Detect which cell encompasses the target text, then output its [X, Y] center coordinate. 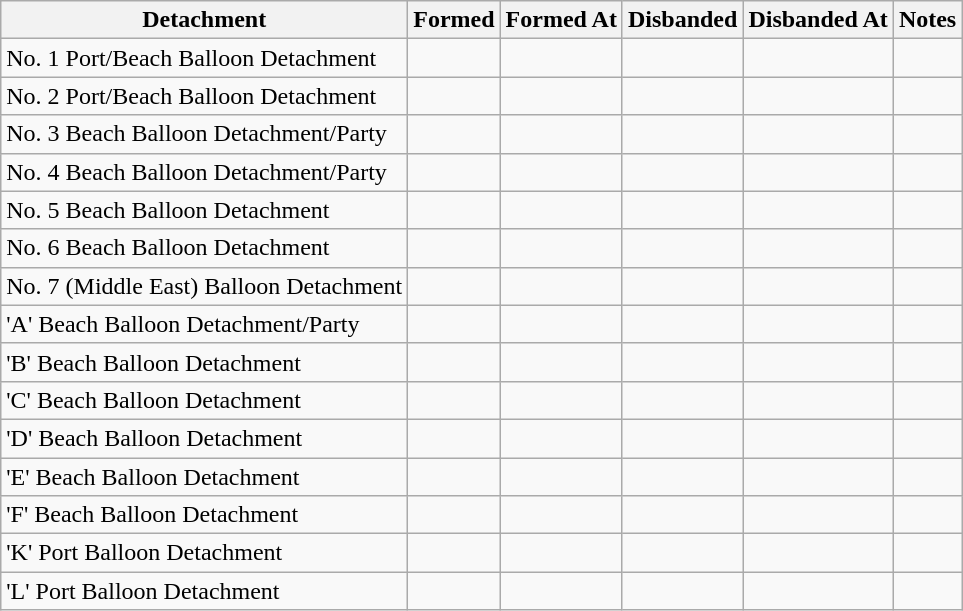
No. 3 Beach Balloon Detachment/Party [204, 134]
No. 4 Beach Balloon Detachment/Party [204, 172]
'A' Beach Balloon Detachment/Party [204, 324]
Disbanded [682, 20]
'B' Beach Balloon Detachment [204, 362]
Formed At [561, 20]
'K' Port Balloon Detachment [204, 553]
'D' Beach Balloon Detachment [204, 438]
'L' Port Balloon Detachment [204, 591]
Notes [927, 20]
No. 2 Port/Beach Balloon Detachment [204, 96]
No. 5 Beach Balloon Detachment [204, 210]
Disbanded At [818, 20]
'F' Beach Balloon Detachment [204, 515]
'E' Beach Balloon Detachment [204, 477]
No. 6 Beach Balloon Detachment [204, 248]
No. 7 (Middle East) Balloon Detachment [204, 286]
No. 1 Port/Beach Balloon Detachment [204, 58]
'C' Beach Balloon Detachment [204, 400]
Formed [454, 20]
Detachment [204, 20]
